Search for the cell housing the specified text and yield its (X, Y) center coordinate. 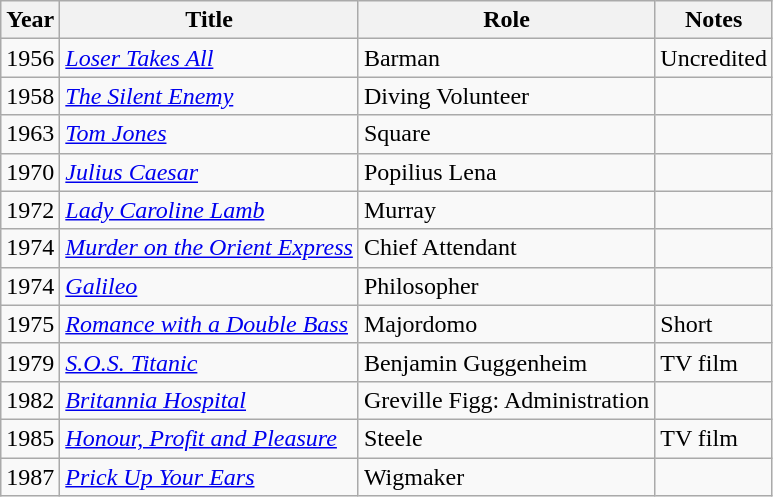
Britannia Hospital (210, 400)
1972 (30, 210)
Honour, Profit and Pleasure (210, 438)
Square (506, 134)
Benjamin Guggenheim (506, 362)
Diving Volunteer (506, 96)
1963 (30, 134)
Murray (506, 210)
Role (506, 20)
1958 (30, 96)
Popilius Lena (506, 172)
Barman (506, 58)
Julius Caesar (210, 172)
Loser Takes All (210, 58)
1975 (30, 324)
1970 (30, 172)
1982 (30, 400)
Uncredited (714, 58)
Notes (714, 20)
Prick Up Your Ears (210, 477)
Romance with a Double Bass (210, 324)
1985 (30, 438)
Lady Caroline Lamb (210, 210)
1979 (30, 362)
Short (714, 324)
1956 (30, 58)
Philosopher (506, 286)
Steele (506, 438)
Wigmaker (506, 477)
Murder on the Orient Express (210, 248)
1987 (30, 477)
Majordomo (506, 324)
Title (210, 20)
Tom Jones (210, 134)
Chief Attendant (506, 248)
Greville Figg: Administration (506, 400)
Year (30, 20)
S.O.S. Titanic (210, 362)
The Silent Enemy (210, 96)
Galileo (210, 286)
